Scan for the cell matching the given text and deliver its [X, Y] coordinate at center. 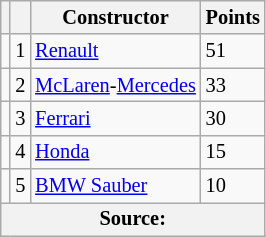
Constructor [115, 17]
Ferrari [115, 118]
McLaren-Mercedes [115, 85]
Renault [115, 51]
4 [20, 152]
Honda [115, 152]
Points [233, 17]
1 [20, 51]
3 [20, 118]
10 [233, 186]
30 [233, 118]
2 [20, 85]
Source: [133, 219]
51 [233, 51]
33 [233, 85]
5 [20, 186]
BMW Sauber [115, 186]
15 [233, 152]
